Capture the cell that displays the provided text and extract its (X, Y) central coordinate. 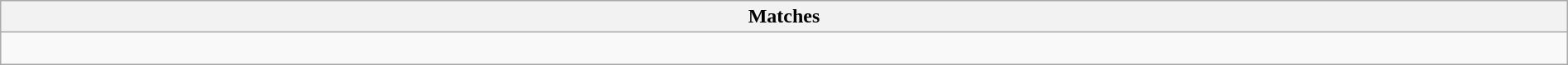
Matches (784, 17)
